Find where the given text appears and provide that cell's center as (X, Y) coordinate. 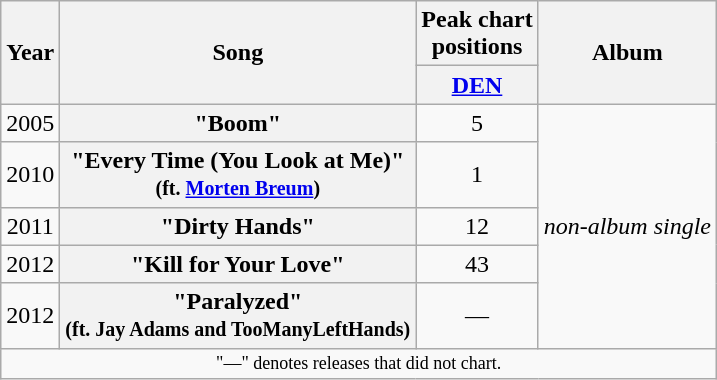
2010 (30, 174)
DEN (477, 85)
12 (477, 226)
Song (238, 52)
43 (477, 264)
2011 (30, 226)
Album (627, 52)
5 (477, 123)
"Paralyzed"(ft. Jay Adams and TooManyLeftHands) (238, 316)
non-album single (627, 226)
"—" denotes releases that did not chart. (359, 364)
Peak chart positions (477, 34)
"Every Time (You Look at Me)" (ft. Morten Breum) (238, 174)
2005 (30, 123)
— (477, 316)
"Dirty Hands" (238, 226)
"Boom" (238, 123)
Year (30, 52)
1 (477, 174)
"Kill for Your Love" (238, 264)
